Provide the (x, y) coordinate of the cell's center where the given text is located.  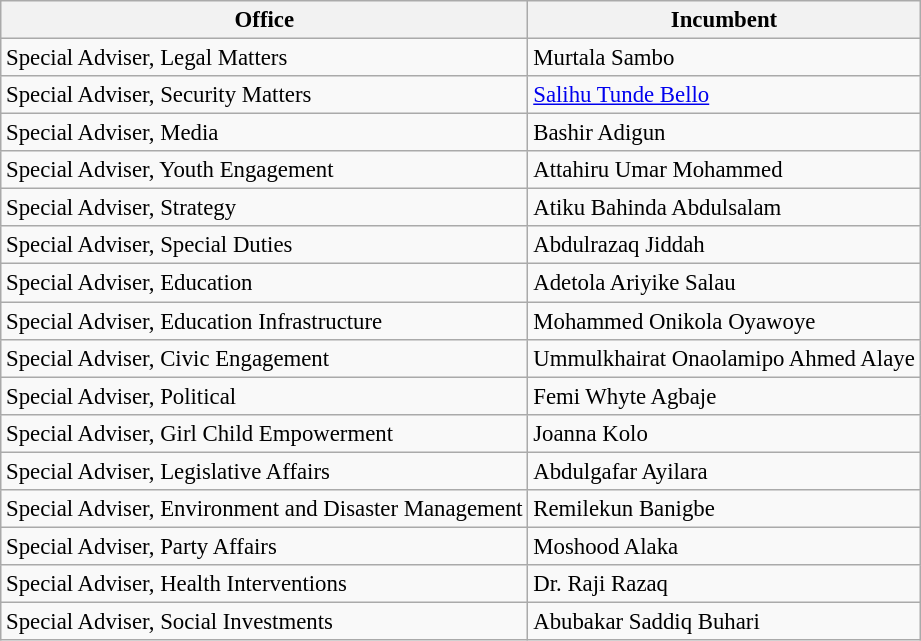
Special Adviser, Special Duties (264, 245)
Special Adviser, Legal Matters (264, 58)
Atiku Bahinda Abdulsalam (724, 208)
Adetola Ariyike Salau (724, 283)
Special Adviser, Media (264, 133)
Bashir Adigun (724, 133)
Murtala Sambo (724, 58)
Dr. Raji Razaq (724, 584)
Special Adviser, Legislative Affairs (264, 471)
Special Adviser, Party Affairs (264, 546)
Special Adviser, Education Infrastructure (264, 321)
Special Adviser, Health Interventions (264, 584)
Femi Whyte Agbaje (724, 396)
Special Adviser, Education (264, 283)
Moshood Alaka (724, 546)
Salihu Tunde Bello (724, 95)
Abubakar Saddiq Buhari (724, 621)
Office (264, 20)
Incumbent (724, 20)
Ummulkhairat Onaolamipo Ahmed Alaye (724, 358)
Abdulrazaq Jiddah (724, 245)
Attahiru Umar Mohammed (724, 170)
Special Adviser, Youth Engagement (264, 170)
Mohammed Onikola Oyawoye (724, 321)
Remilekun Banigbe (724, 509)
Special Adviser, Security Matters (264, 95)
Special Adviser, Social Investments (264, 621)
Special Adviser, Civic Engagement (264, 358)
Special Adviser, Girl Child Empowerment (264, 433)
Abdulgafar Ayilara (724, 471)
Special Adviser, Strategy (264, 208)
Joanna Kolo (724, 433)
Special Adviser, Political (264, 396)
Special Adviser, Environment and Disaster Management (264, 509)
